Output the [X, Y] coordinate of the center of the cell containing the given text.  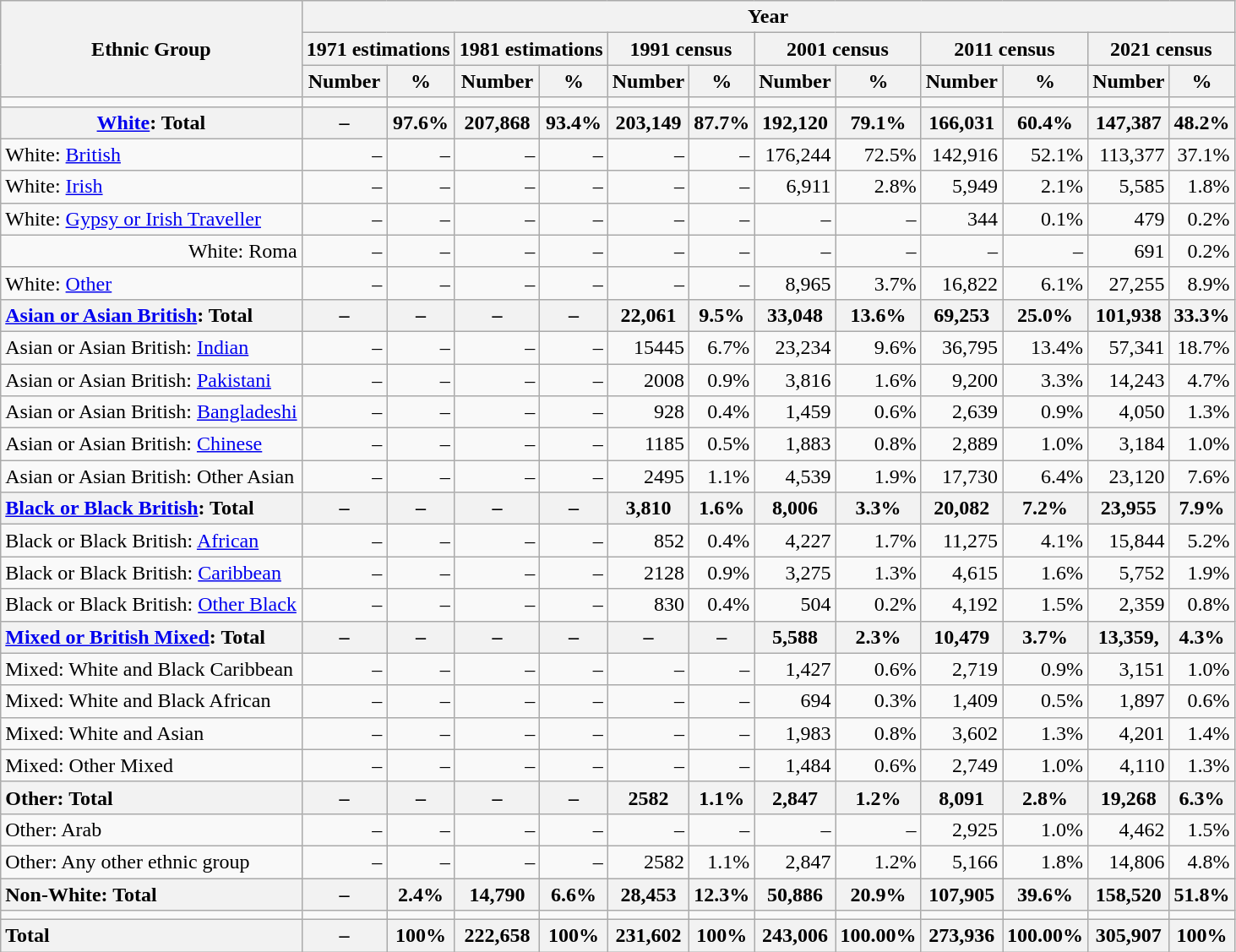
243,006 [795, 936]
Asian or Asian British: Indian [151, 347]
1,983 [795, 733]
Asian or Asian British: Chinese [151, 444]
2001 census [838, 49]
Asian or Asian British: Other Asian [151, 476]
14,243 [1129, 379]
5,588 [795, 637]
5.2% [1201, 541]
4.3% [1201, 637]
8.9% [1201, 283]
14,790 [497, 895]
2,749 [961, 765]
4,539 [795, 476]
13.4% [1046, 347]
79.1% [879, 122]
4.1% [1046, 541]
Mixed: White and Black Caribbean [151, 669]
1971 estimations [378, 49]
2021 census [1161, 49]
2.4% [421, 895]
1,484 [795, 765]
0.1% [1046, 219]
White: British [151, 155]
25.0% [1046, 315]
6.3% [1201, 797]
6.1% [1046, 283]
White: Roma [151, 251]
Asian or Asian British: Bangladeshi [151, 412]
72.5% [879, 155]
9,200 [961, 379]
White: Irish [151, 187]
2495 [648, 476]
3,184 [1129, 444]
4,192 [961, 605]
Asian or Asian British: Total [151, 315]
69,253 [961, 315]
0.3% [879, 701]
Other: Any other ethnic group [151, 862]
691 [1129, 251]
479 [1129, 219]
Black or Black British: Other Black [151, 605]
5,752 [1129, 573]
Year [768, 17]
2,719 [961, 669]
57,341 [1129, 347]
2128 [648, 573]
4.8% [1201, 862]
97.6% [421, 122]
2,889 [961, 444]
107,905 [961, 895]
2,359 [1129, 605]
3,151 [1129, 669]
7.6% [1201, 476]
87.7% [721, 122]
113,377 [1129, 155]
33,048 [795, 315]
Black or Black British: Caribbean [151, 573]
4,050 [1129, 412]
8,091 [961, 797]
1,883 [795, 444]
2008 [648, 379]
166,031 [961, 122]
694 [795, 701]
6,911 [795, 187]
231,602 [648, 936]
7.9% [1201, 509]
Mixed: White and Asian [151, 733]
3,602 [961, 733]
203,149 [648, 122]
Other: Total [151, 797]
60.4% [1046, 122]
192,120 [795, 122]
1,427 [795, 669]
5,585 [1129, 187]
6.6% [574, 895]
158,520 [1129, 895]
37.1% [1201, 155]
273,936 [961, 936]
4,110 [1129, 765]
852 [648, 541]
23,955 [1129, 509]
17,730 [961, 476]
36,795 [961, 347]
14,806 [1129, 862]
Other: Arab [151, 830]
13,359, [1129, 637]
6.7% [721, 347]
344 [961, 219]
15,844 [1129, 541]
Total [151, 936]
White: Total [151, 122]
23,234 [795, 347]
Ethnic Group [151, 49]
Black or Black British: Total [151, 509]
33.3% [1201, 315]
207,868 [497, 122]
White: Gypsy or Irish Traveller [151, 219]
504 [795, 605]
2,925 [961, 830]
5,166 [961, 862]
28,453 [648, 895]
1.7% [879, 541]
18.7% [1201, 347]
8,965 [795, 283]
16,822 [961, 283]
48.2% [1201, 122]
2.3% [879, 637]
9.6% [879, 347]
1185 [648, 444]
2.1% [1046, 187]
9.5% [721, 315]
142,916 [961, 155]
830 [648, 605]
4,462 [1129, 830]
20,082 [961, 509]
1981 estimations [531, 49]
12.3% [721, 895]
147,387 [1129, 122]
305,907 [1129, 936]
11,275 [961, 541]
222,658 [497, 936]
3,275 [795, 573]
2011 census [1004, 49]
6.4% [1046, 476]
2,639 [961, 412]
Black or Black British: African [151, 541]
Non-White: Total [151, 895]
52.1% [1046, 155]
White: Other [151, 283]
1,897 [1129, 701]
20.9% [879, 895]
1.4% [1201, 733]
Mixed: White and Black African [151, 701]
50,886 [795, 895]
1991 census [681, 49]
4,615 [961, 573]
Mixed: Other Mixed [151, 765]
928 [648, 412]
51.8% [1201, 895]
Mixed or British Mixed: Total [151, 637]
4.7% [1201, 379]
1,459 [795, 412]
4,227 [795, 541]
23,120 [1129, 476]
5,949 [961, 187]
15445 [648, 347]
8,006 [795, 509]
7.2% [1046, 509]
Asian or Asian British: Pakistani [151, 379]
176,244 [795, 155]
19,268 [1129, 797]
3,816 [795, 379]
1,409 [961, 701]
3,810 [648, 509]
39.6% [1046, 895]
4,201 [1129, 733]
27,255 [1129, 283]
22,061 [648, 315]
101,938 [1129, 315]
93.4% [574, 122]
10,479 [961, 637]
13.6% [879, 315]
